Scan for the cell matching the given text and deliver its (X, Y) coordinate at center. 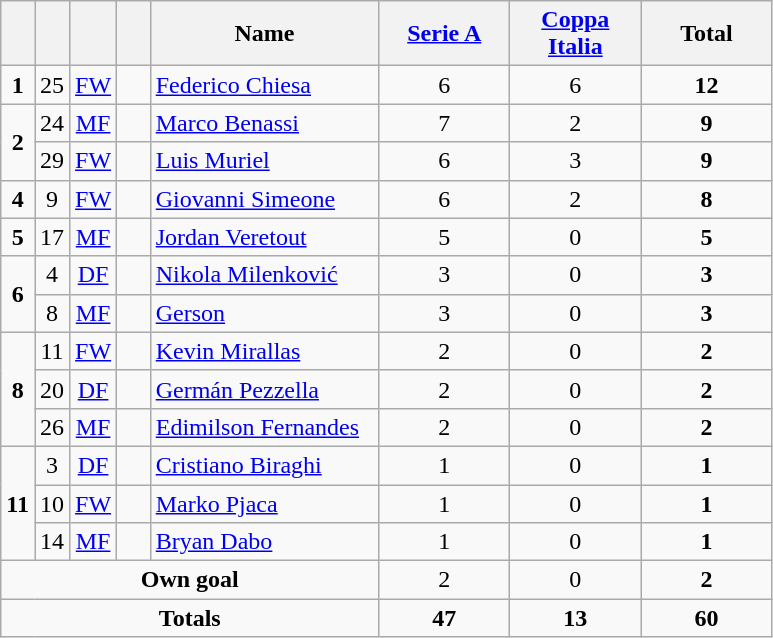
Marko Pjaca (264, 503)
12 (706, 85)
Totals (190, 618)
17 (52, 237)
Jordan Veretout (264, 237)
Luis Muriel (264, 161)
Name (264, 34)
Marco Benassi (264, 123)
Bryan Dabo (264, 542)
Kevin Mirallas (264, 351)
Nikola Milenković (264, 275)
13 (576, 618)
Gerson (264, 313)
29 (52, 161)
Serie A (444, 34)
47 (444, 618)
24 (52, 123)
26 (52, 427)
20 (52, 389)
Germán Pezzella (264, 389)
Own goal (190, 580)
Cristiano Biraghi (264, 465)
Coppa Italia (576, 34)
Federico Chiesa (264, 85)
7 (444, 123)
25 (52, 85)
Total (706, 34)
10 (52, 503)
Giovanni Simeone (264, 199)
60 (706, 618)
Edimilson Fernandes (264, 427)
14 (52, 542)
